Output the [X, Y] coordinate of the center of the cell containing the given text.  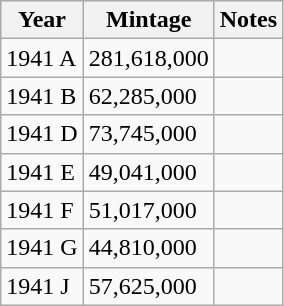
Notes [248, 20]
1941 J [42, 286]
73,745,000 [148, 134]
51,017,000 [148, 210]
1941 F [42, 210]
Year [42, 20]
1941 E [42, 172]
44,810,000 [148, 248]
1941 D [42, 134]
49,041,000 [148, 172]
1941 G [42, 248]
57,625,000 [148, 286]
1941 A [42, 58]
62,285,000 [148, 96]
281,618,000 [148, 58]
Mintage [148, 20]
1941 B [42, 96]
